Pinpoint the cell where the given text exists, returning its (X, Y) midpoint coordinate. 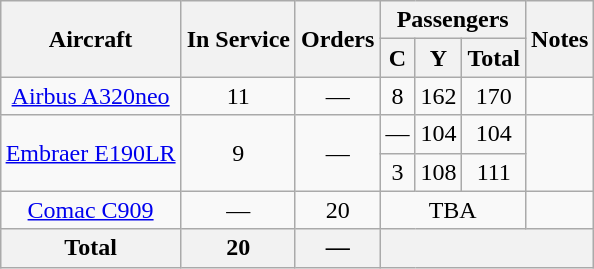
C (398, 58)
170 (494, 96)
111 (494, 172)
Airbus A320neo (90, 96)
TBA (453, 210)
Aircraft (90, 39)
3 (398, 172)
Comac C909 (90, 210)
108 (438, 172)
In Service (238, 39)
162 (438, 96)
8 (398, 96)
Embraer E190LR (90, 153)
11 (238, 96)
9 (238, 153)
Y (438, 58)
Passengers (453, 20)
Orders (337, 39)
Notes (560, 39)
